Locate the cell with the specified text and output its (X, Y) center coordinate. 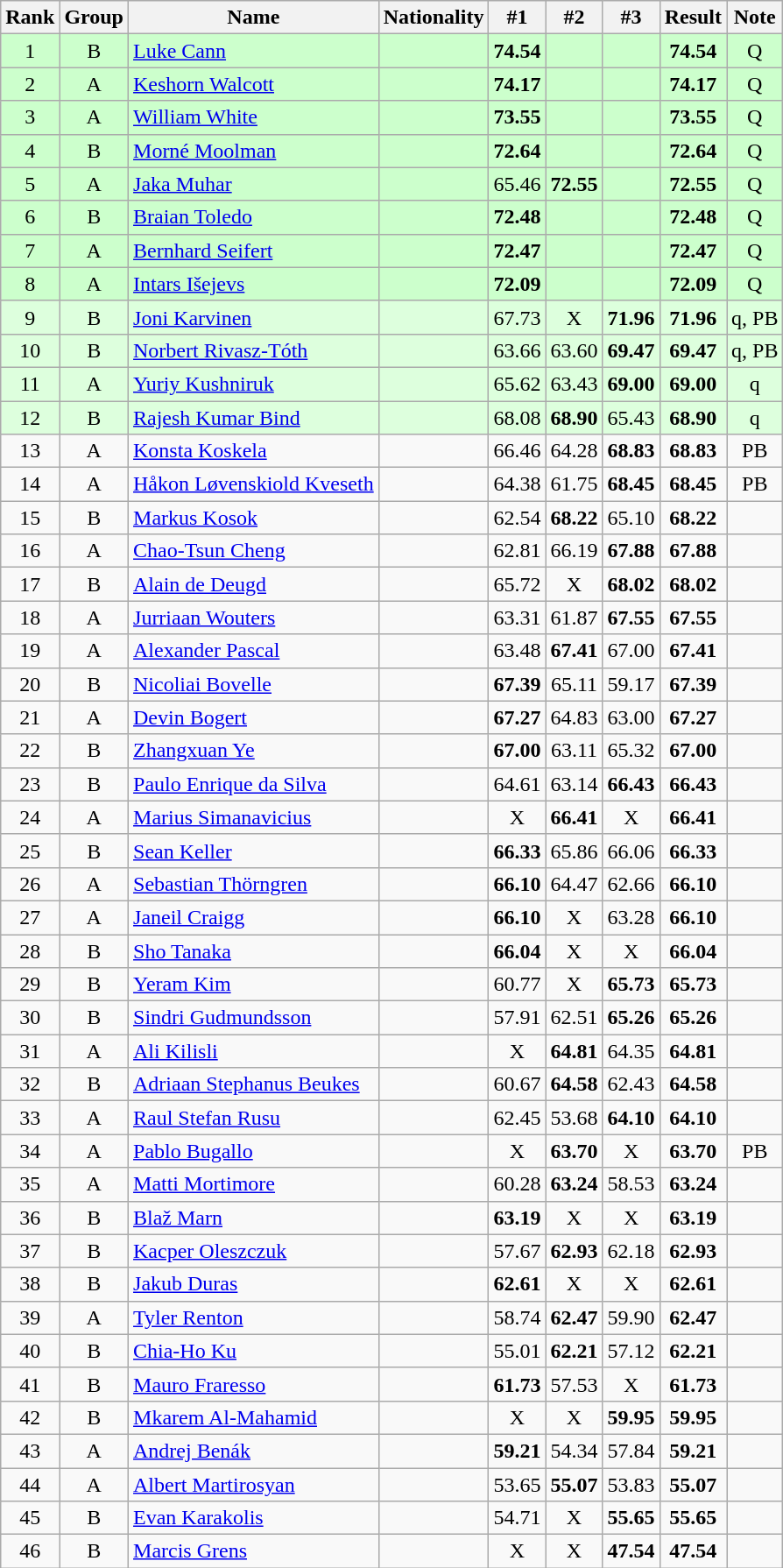
53.65 (517, 1485)
62.43 (631, 1084)
54.71 (517, 1518)
30 (30, 1018)
62.54 (517, 518)
Markus Kosok (254, 518)
4 (30, 151)
39 (30, 1317)
60.28 (517, 1184)
Group (95, 18)
Norbert Rivasz-Tóth (254, 350)
Ali Kilisli (254, 1051)
64.38 (517, 484)
Braian Toledo (254, 217)
Bernhard Seifert (254, 251)
36 (30, 1218)
66.06 (631, 851)
Morné Moolman (254, 151)
63.00 (631, 717)
65.46 (517, 184)
1 (30, 51)
8 (30, 284)
59.17 (631, 684)
Jurriaan Wouters (254, 618)
Evan Karakolis (254, 1518)
21 (30, 717)
66.19 (575, 551)
64.28 (575, 451)
Rank (30, 18)
Mauro Fraresso (254, 1384)
60.67 (517, 1084)
55.01 (517, 1351)
20 (30, 684)
11 (30, 384)
46 (30, 1551)
61.87 (575, 618)
65.10 (631, 518)
18 (30, 618)
Tyler Renton (254, 1317)
Yuriy Kushniruk (254, 384)
68.08 (517, 418)
Raul Stefan Rusu (254, 1118)
59.90 (631, 1317)
Nicoliai Bovelle (254, 684)
23 (30, 784)
41 (30, 1384)
Albert Martirosyan (254, 1485)
65.11 (575, 684)
Name (254, 18)
29 (30, 985)
57.53 (575, 1384)
#3 (631, 18)
40 (30, 1351)
Paulo Enrique da Silva (254, 784)
25 (30, 851)
Konsta Koskela (254, 451)
Yeram Kim (254, 985)
Marcis Grens (254, 1551)
65.32 (631, 751)
64.47 (575, 884)
Sebastian Thörngren (254, 884)
22 (30, 751)
65.43 (631, 418)
Keshorn Walcott (254, 84)
63.31 (517, 618)
Kacper Oleszczuk (254, 1251)
Nationality (434, 18)
Andrej Benák (254, 1451)
Jaka Muhar (254, 184)
Joni Karvinen (254, 317)
38 (30, 1284)
60.77 (517, 985)
64.35 (631, 1051)
28 (30, 950)
62.66 (631, 884)
64.83 (575, 717)
Håkon Løvenskiold Kveseth (254, 484)
66.46 (517, 451)
Marius Simanavicius (254, 817)
37 (30, 1251)
Chao-Tsun Cheng (254, 551)
15 (30, 518)
63.28 (631, 917)
10 (30, 350)
13 (30, 451)
57.84 (631, 1451)
32 (30, 1084)
31 (30, 1051)
Rajesh Kumar Bind (254, 418)
33 (30, 1118)
#1 (517, 18)
19 (30, 651)
Matti Mortimore (254, 1184)
61.75 (575, 484)
6 (30, 217)
54.34 (575, 1451)
Zhangxuan Ye (254, 751)
63.66 (517, 350)
24 (30, 817)
62.45 (517, 1118)
Pablo Bugallo (254, 1151)
63.43 (575, 384)
Sean Keller (254, 851)
Alain de Deugd (254, 584)
17 (30, 584)
Adriaan Stephanus Beukes (254, 1084)
Blaž Marn (254, 1218)
Alexander Pascal (254, 651)
9 (30, 317)
16 (30, 551)
42 (30, 1417)
7 (30, 251)
62.18 (631, 1251)
58.53 (631, 1184)
Result (693, 18)
53.68 (575, 1118)
58.74 (517, 1317)
Jakub Duras (254, 1284)
William White (254, 117)
Intars Išejevs (254, 284)
Luke Cann (254, 51)
Sindri Gudmundsson (254, 1018)
34 (30, 1151)
35 (30, 1184)
2 (30, 84)
64.61 (517, 784)
#2 (575, 18)
63.14 (575, 784)
Chia-Ho Ku (254, 1351)
45 (30, 1518)
27 (30, 917)
63.48 (517, 651)
Mkarem Al-Mahamid (254, 1417)
3 (30, 117)
62.51 (575, 1018)
63.60 (575, 350)
12 (30, 418)
26 (30, 884)
5 (30, 184)
57.12 (631, 1351)
62.81 (517, 551)
Devin Bogert (254, 717)
14 (30, 484)
43 (30, 1451)
44 (30, 1485)
65.86 (575, 851)
Sho Tanaka (254, 950)
53.83 (631, 1485)
63.11 (575, 751)
Janeil Craigg (254, 917)
57.91 (517, 1018)
65.62 (517, 384)
Note (755, 18)
65.72 (517, 584)
67.73 (517, 317)
57.67 (517, 1251)
